Find where the given text appears and provide that cell's center as [x, y] coordinate. 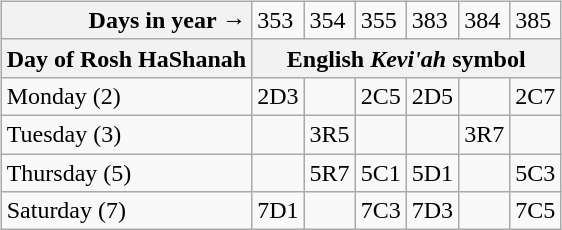
385 [536, 20]
5R7 [330, 173]
2D5 [432, 96]
5D1 [432, 173]
2C5 [380, 96]
Thursday (5) [126, 173]
7C3 [380, 211]
7C5 [536, 211]
5C1 [380, 173]
Days in year → [126, 20]
Day of Rosh HaShanah [126, 58]
7D3 [432, 211]
353 [278, 20]
383 [432, 20]
2D3 [278, 96]
2C7 [536, 96]
354 [330, 20]
Monday (2) [126, 96]
355 [380, 20]
English Kevi'ah symbol [406, 58]
Saturday (7) [126, 211]
7D1 [278, 211]
384 [484, 20]
Tuesday (3) [126, 134]
5C3 [536, 173]
3R5 [330, 134]
3R7 [484, 134]
